Provide the (X, Y) coordinate of the cell's center where the given text is located.  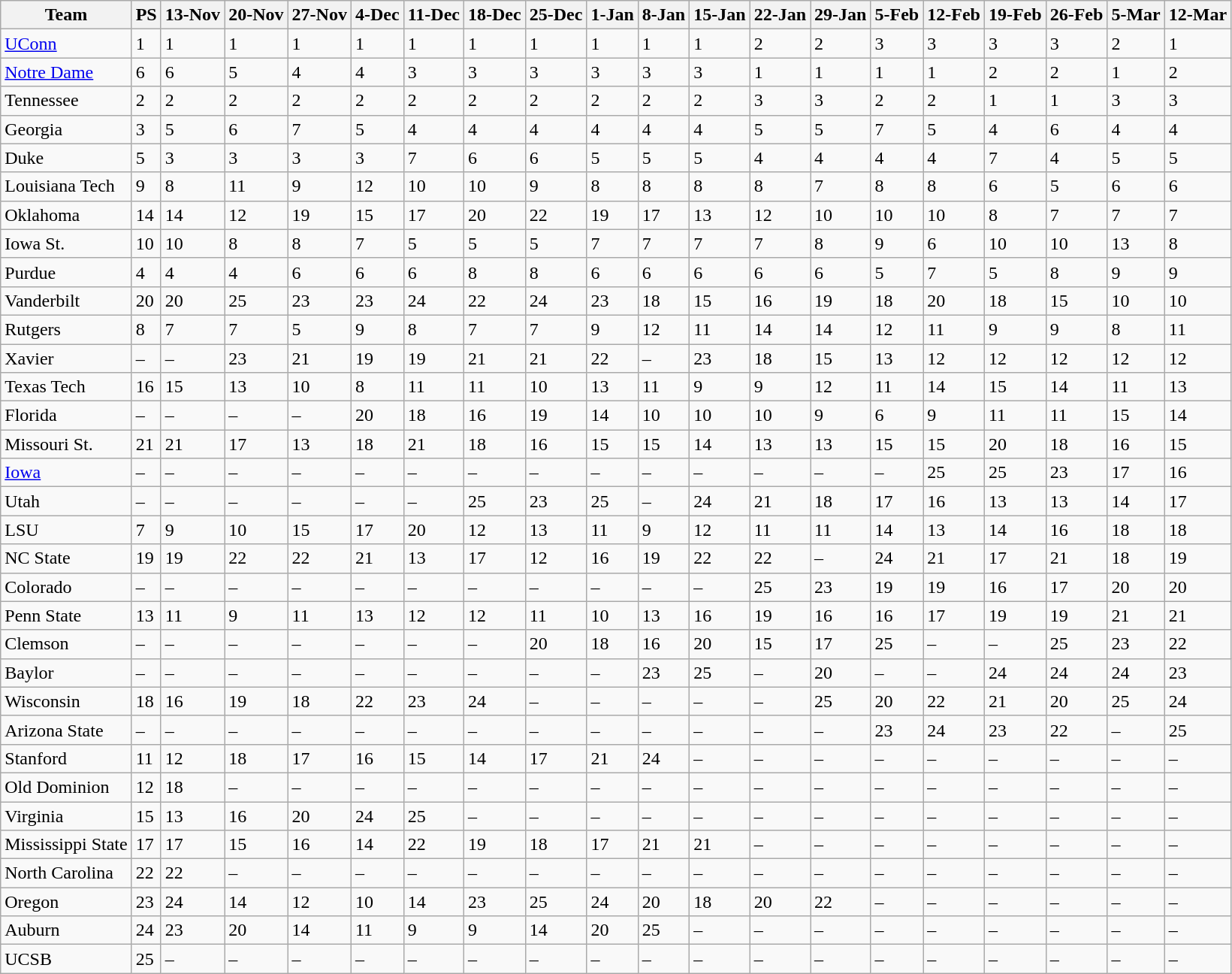
5-Mar (1136, 15)
Iowa (66, 473)
Mississippi State (66, 845)
25-Dec (556, 15)
LSU (66, 530)
Louisiana Tech (66, 186)
12-Feb (954, 15)
Tennessee (66, 101)
Missouri St. (66, 444)
Notre Dame (66, 72)
13-Nov (192, 15)
Penn State (66, 616)
4-Dec (377, 15)
Colorado (66, 587)
22-Jan (780, 15)
Auburn (66, 930)
Purdue (66, 272)
Texas Tech (66, 387)
18-Dec (495, 15)
27-Nov (319, 15)
Vanderbilt (66, 301)
Virginia (66, 815)
Xavier (66, 358)
1-Jan (612, 15)
29-Jan (841, 15)
NC State (66, 558)
11-Dec (433, 15)
19-Feb (1015, 15)
Georgia (66, 129)
15-Jan (720, 15)
PS (146, 15)
5-Feb (897, 15)
12-Mar (1197, 15)
Florida (66, 416)
Oklahoma (66, 215)
Utah (66, 501)
Clemson (66, 644)
Wisconsin (66, 701)
20-Nov (256, 15)
Duke (66, 158)
Stanford (66, 758)
Team (66, 15)
26-Feb (1076, 15)
Rutgers (66, 329)
UConn (66, 44)
8-Jan (663, 15)
Oregon (66, 902)
UCSB (66, 959)
Baylor (66, 673)
Old Dominion (66, 787)
Arizona State (66, 730)
North Carolina (66, 873)
Iowa St. (66, 243)
